Extract the [x, y] coordinate from the center of the cell holding the provided text.  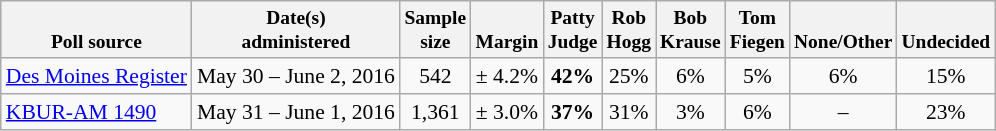
May 30 – June 2, 2016 [296, 76]
42% [572, 76]
PattyJudge [572, 30]
5% [757, 76]
Samplesize [436, 30]
Des Moines Register [96, 76]
31% [629, 112]
1,361 [436, 112]
May 31 – June 1, 2016 [296, 112]
± 4.2% [507, 76]
25% [629, 76]
542 [436, 76]
Date(s)administered [296, 30]
None/Other [842, 30]
BobKrause [691, 30]
Margin [507, 30]
RobHogg [629, 30]
KBUR-AM 1490 [96, 112]
± 3.0% [507, 112]
37% [572, 112]
15% [946, 76]
– [842, 112]
3% [691, 112]
23% [946, 112]
Undecided [946, 30]
TomFiegen [757, 30]
Poll source [96, 30]
